From the cell containing the given text, extract its center point as [X, Y] coordinate. 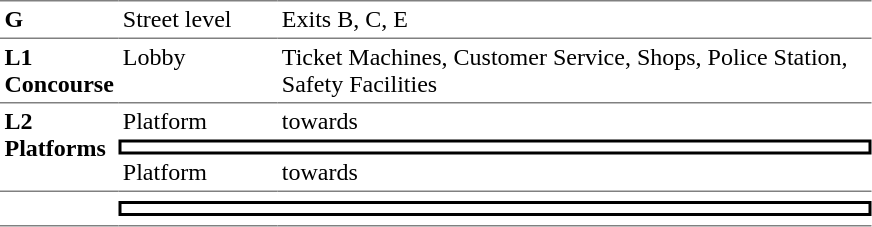
L2Platforms [59, 148]
G [59, 19]
Ticket Machines, Customer Service, Shops, Police Station, Safety Facilities [574, 71]
L1Concourse [59, 71]
Street level [198, 19]
Lobby [198, 71]
Exits B, C, E [574, 19]
